From the cell containing the given text, extract its center point as (X, Y) coordinate. 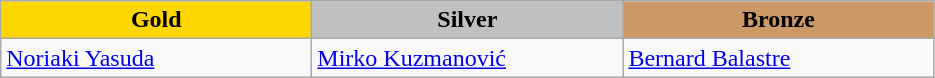
Noriaki Yasuda (156, 58)
Bronze (778, 20)
Silver (468, 20)
Mirko Kuzmanović (468, 58)
Gold (156, 20)
Bernard Balastre (778, 58)
